Output the [x, y] coordinate of the center of the cell containing the given text.  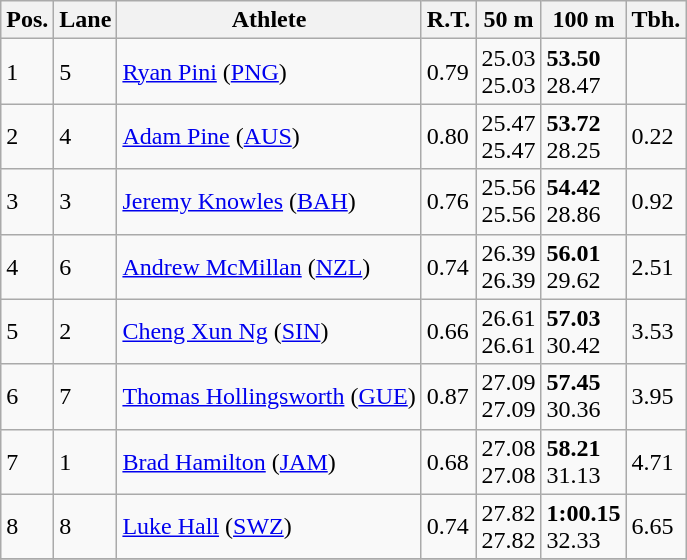
26.6126.61 [508, 332]
Luke Hall (SWZ) [269, 526]
Tbh. [656, 20]
0.80 [448, 136]
56.0129.62 [584, 266]
Andrew McMillan (NZL) [269, 266]
Thomas Hollingsworth (GUE) [269, 396]
27.0927.09 [508, 396]
Brad Hamilton (JAM) [269, 462]
58.2131.13 [584, 462]
Athlete [269, 20]
0.66 [448, 332]
Ryan Pini (PNG) [269, 72]
27.0827.08 [508, 462]
53.5028.47 [584, 72]
0.22 [656, 136]
25.5625.56 [508, 202]
53.7228.25 [584, 136]
27.8227.82 [508, 526]
25.0325.03 [508, 72]
Adam Pine (AUS) [269, 136]
50 m [508, 20]
3.95 [656, 396]
3.53 [656, 332]
0.92 [656, 202]
57.4530.36 [584, 396]
26.3926.39 [508, 266]
Lane [86, 20]
0.76 [448, 202]
4.71 [656, 462]
Pos. [28, 20]
Cheng Xun Ng (SIN) [269, 332]
57.0330.42 [584, 332]
6.65 [656, 526]
0.87 [448, 396]
100 m [584, 20]
54.4228.86 [584, 202]
2.51 [656, 266]
25.4725.47 [508, 136]
1:00.1532.33 [584, 526]
0.68 [448, 462]
R.T. [448, 20]
0.79 [448, 72]
Jeremy Knowles (BAH) [269, 202]
